Return [x, y] of the center of cell containing provided text 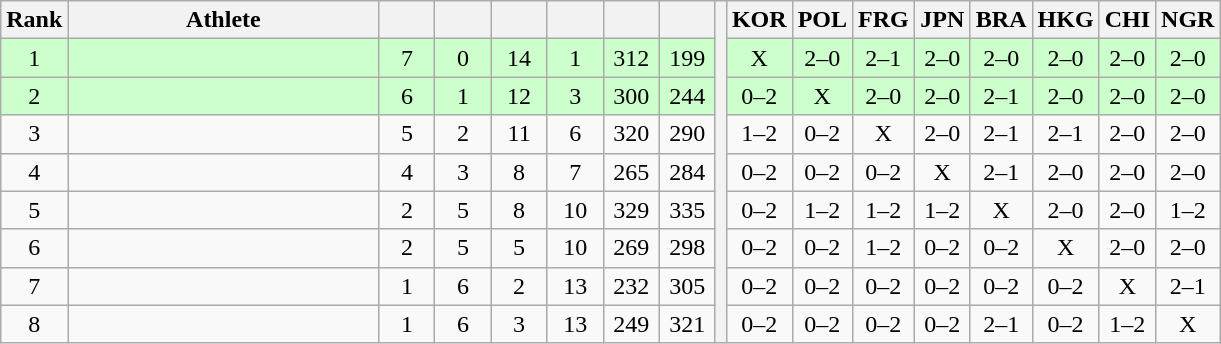
269 [631, 248]
249 [631, 324]
290 [687, 134]
305 [687, 286]
CHI [1127, 20]
14 [519, 58]
BRA [1001, 20]
265 [631, 172]
232 [631, 286]
321 [687, 324]
Athlete [224, 20]
199 [687, 58]
FRG [883, 20]
HKG [1066, 20]
329 [631, 210]
12 [519, 96]
298 [687, 248]
11 [519, 134]
0 [463, 58]
335 [687, 210]
KOR [759, 20]
244 [687, 96]
312 [631, 58]
NGR [1188, 20]
POL [822, 20]
284 [687, 172]
320 [631, 134]
300 [631, 96]
Rank [34, 20]
JPN [942, 20]
